Return the (X, Y) coordinate for the center point of the cell that contains the specified text.  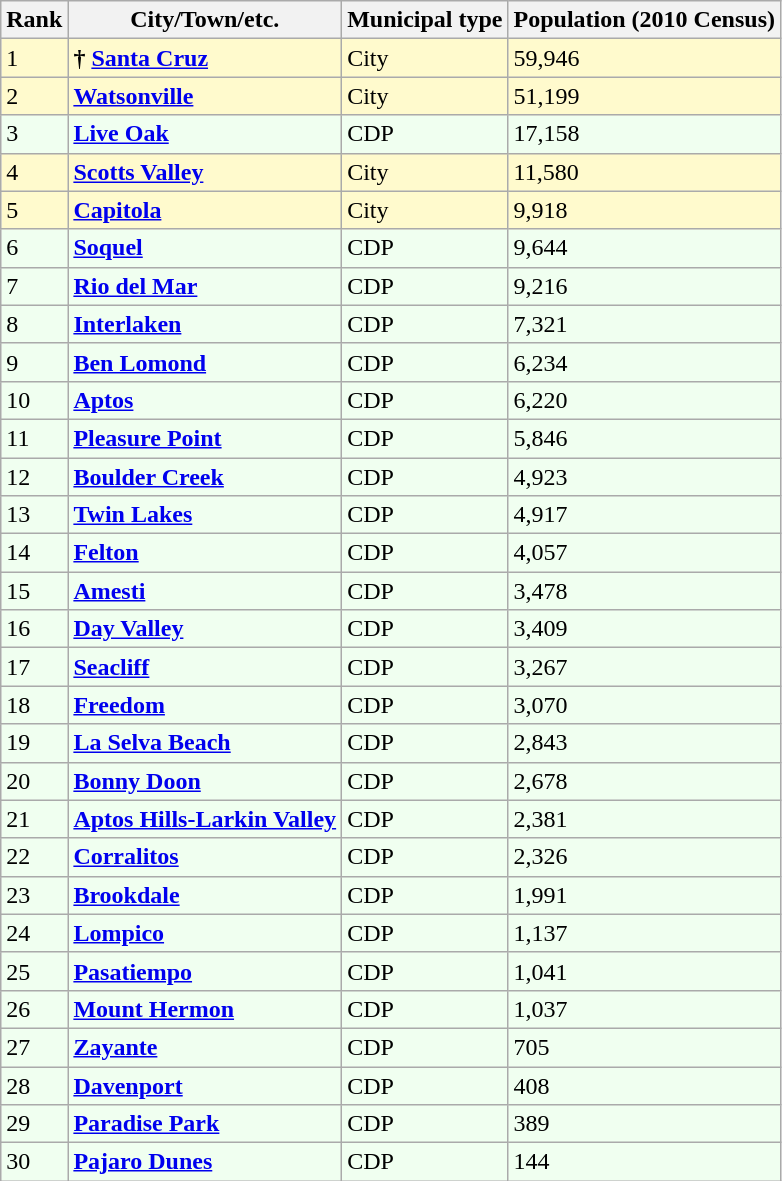
Capitola (205, 210)
28 (34, 1085)
27 (34, 1047)
22 (34, 857)
408 (644, 1085)
24 (34, 933)
10 (34, 400)
Twin Lakes (205, 515)
2,678 (644, 781)
20 (34, 781)
8 (34, 324)
3,409 (644, 629)
Mount Hermon (205, 1009)
6,220 (644, 400)
1,041 (644, 971)
Pasatiempo (205, 971)
Aptos (205, 400)
Bonny Doon (205, 781)
25 (34, 971)
7,321 (644, 324)
11,580 (644, 172)
16 (34, 629)
Interlaken (205, 324)
Boulder Creek (205, 477)
1,991 (644, 895)
Rank (34, 20)
17 (34, 667)
Freedom (205, 705)
23 (34, 895)
Rio del Mar (205, 286)
Paradise Park (205, 1124)
12 (34, 477)
6,234 (644, 362)
144 (644, 1162)
Davenport (205, 1085)
4,923 (644, 477)
9,918 (644, 210)
Ben Lomond (205, 362)
1,137 (644, 933)
389 (644, 1124)
9 (34, 362)
9,216 (644, 286)
Pleasure Point (205, 438)
1 (34, 58)
Amesti (205, 591)
705 (644, 1047)
2,843 (644, 743)
Population (2010 Census) (644, 20)
Pajaro Dunes (205, 1162)
2,381 (644, 819)
Felton (205, 553)
Live Oak (205, 134)
City/Town/etc. (205, 20)
Corralitos (205, 857)
29 (34, 1124)
4 (34, 172)
13 (34, 515)
Soquel (205, 248)
Lompico (205, 933)
1,037 (644, 1009)
14 (34, 553)
2 (34, 96)
Watsonville (205, 96)
17,158 (644, 134)
5 (34, 210)
21 (34, 819)
Brookdale (205, 895)
7 (34, 286)
Aptos Hills-Larkin Valley (205, 819)
2,326 (644, 857)
15 (34, 591)
Day Valley (205, 629)
9,644 (644, 248)
19 (34, 743)
3,478 (644, 591)
Scotts Valley (205, 172)
Municipal type (425, 20)
30 (34, 1162)
Zayante (205, 1047)
† Santa Cruz (205, 58)
3 (34, 134)
4,917 (644, 515)
5,846 (644, 438)
Seacliff (205, 667)
51,199 (644, 96)
18 (34, 705)
3,070 (644, 705)
11 (34, 438)
59,946 (644, 58)
La Selva Beach (205, 743)
6 (34, 248)
3,267 (644, 667)
4,057 (644, 553)
26 (34, 1009)
